Determine the (X, Y) coordinate at the center of the cell enclosing the given text.  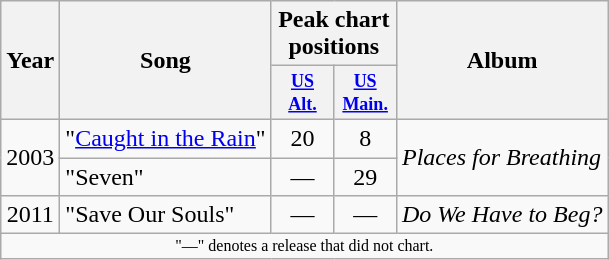
USMain. (366, 93)
29 (366, 177)
Places for Breathing (502, 157)
Song (166, 60)
8 (366, 138)
Peak chart positions (334, 34)
"Seven" (166, 177)
"—" denotes a release that did not chart. (304, 246)
Do We Have to Beg? (502, 215)
Album (502, 60)
20 (302, 138)
"Save Our Souls" (166, 215)
2011 (30, 215)
Year (30, 60)
"Caught in the Rain" (166, 138)
USAlt. (302, 93)
2003 (30, 157)
